Detect which cell encompasses the target text, then output its [x, y] center coordinate. 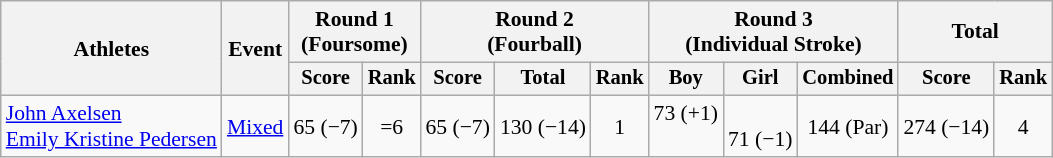
73 (+1) [686, 126]
4 [1023, 126]
Event [255, 48]
Round 3(Individual Stroke) [774, 32]
Girl [760, 79]
144 (Par) [848, 126]
Mixed [255, 126]
Round 2(Fourball) [534, 32]
Round 1(Foursome) [354, 32]
Boy [686, 79]
71 (−1) [760, 126]
130 (−14) [543, 126]
274 (−14) [946, 126]
John AxelsenEmily Kristine Pedersen [112, 126]
1 [620, 126]
Combined [848, 79]
Athletes [112, 48]
=6 [392, 126]
